Output the [x, y] coordinate of the center of the cell containing the given text.  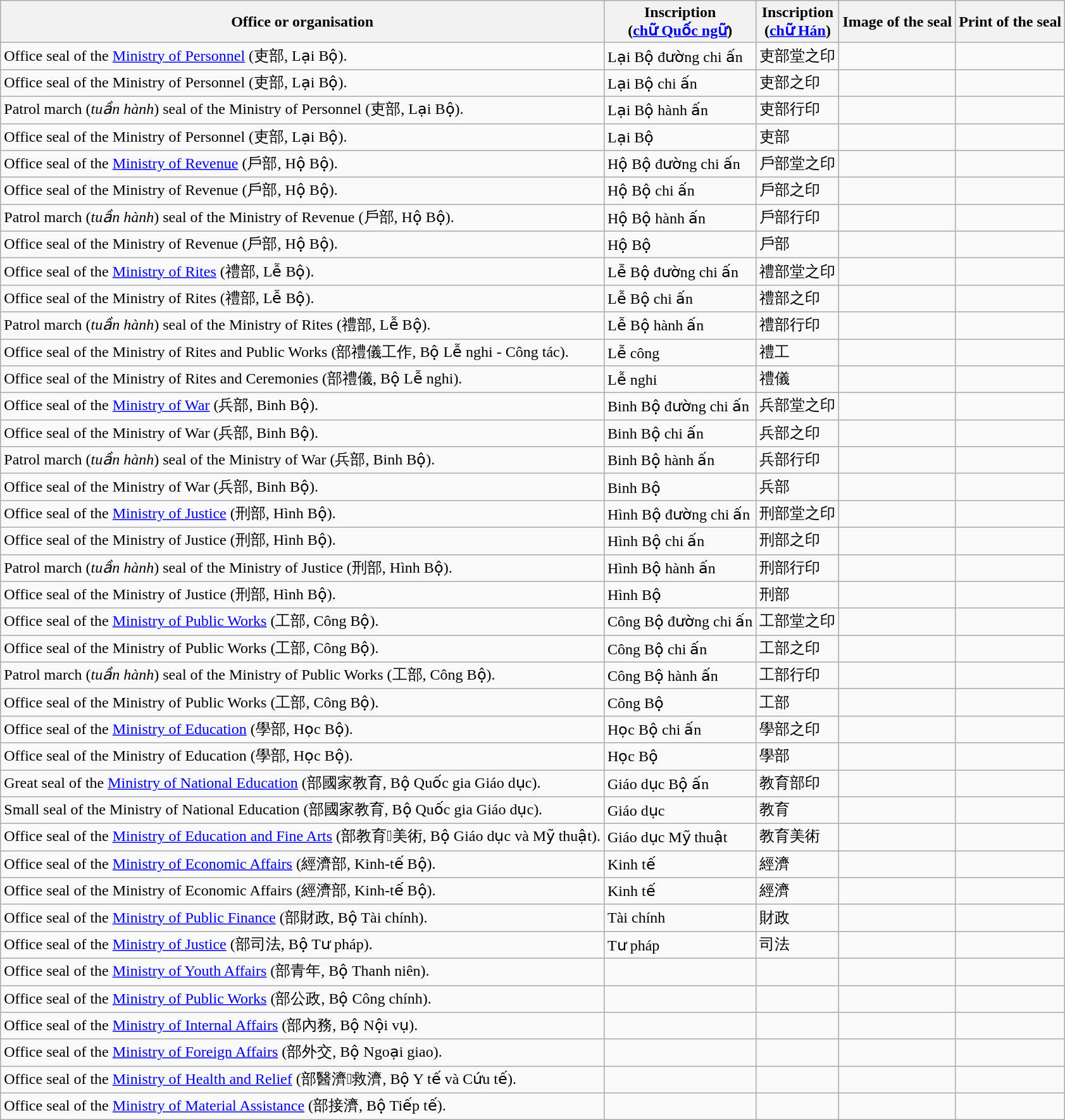
Công Bộ [680, 702]
禮儀 [797, 380]
Công Bộ hành ấn [680, 676]
Office seal of the Ministry of Health and Relief (部醫濟𡝕救濟, Bộ Y tế và Cứu tế). [302, 1080]
司法 [797, 945]
Lễ Bộ hành ấn [680, 325]
吏部 [797, 137]
Hộ Bộ chi ấn [680, 191]
Lễ Bộ chi ấn [680, 299]
Office seal of the Ministry of Rites and Public Works (部禮儀工作, Bộ Lễ nghi - Công tác). [302, 353]
戶部之印 [797, 191]
Hộ Bộ [680, 244]
Patrol march (tuần hành) seal of the Ministry of War (兵部, Binh Bộ). [302, 461]
刑部 [797, 595]
Binh Bộ hành ấn [680, 461]
禮部行印 [797, 325]
Học Bộ [680, 757]
Lễ Bộ đường chi ấn [680, 272]
Office seal of the Ministry of Internal Affairs (部內務, Bộ Nội vụ). [302, 1026]
Patrol march (tuần hành) seal of the Ministry of Revenue (戶部, Hộ Bộ). [302, 218]
Tư pháp [680, 945]
Office seal of the Ministry of Public Works (部公政, Bộ Công chính). [302, 999]
Binh Bộ [680, 487]
Binh Bộ đường chi ấn [680, 406]
Lại Bộ [680, 137]
Print of the seal [1010, 22]
Lại Bộ đường chi ấn [680, 56]
刑部堂之印 [797, 514]
Hình Bộ [680, 595]
禮工 [797, 353]
Patrol march (tuần hành) seal of the Ministry of Rites (禮部, Lễ Bộ). [302, 325]
兵部堂之印 [797, 406]
吏部行印 [797, 110]
Công Bộ đường chi ấn [680, 621]
工部 [797, 702]
學部之印 [797, 729]
戶部行印 [797, 218]
吏部堂之印 [797, 56]
Office seal of the Ministry of Justice (部司法, Bộ Tư pháp). [302, 945]
Hình Bộ chi ấn [680, 540]
Office or organisation [302, 22]
Office seal of the Ministry of Foreign Affairs (部外交, Bộ Ngoại giao). [302, 1053]
Lại Bộ chi ấn [680, 84]
Great seal of the Ministry of National Education (部國家教育, Bộ Quốc gia Giáo dục). [302, 783]
Lễ nghi [680, 380]
Hộ Bộ hành ấn [680, 218]
工部之印 [797, 649]
戶部堂之印 [797, 165]
Image of the seal [897, 22]
Giáo dục [680, 810]
財政 [797, 918]
Công Bộ chi ấn [680, 649]
Tài chính [680, 918]
教育部印 [797, 783]
工部行印 [797, 676]
Học Bộ chi ấn [680, 729]
Hộ Bộ đường chi ấn [680, 165]
Lại Bộ hành ấn [680, 110]
教育美術 [797, 838]
Patrol march (tuần hành) seal of the Ministry of Justice (刑部, Hình Bộ). [302, 568]
Office seal of the Ministry of Public Finance (部財政, Bộ Tài chính). [302, 918]
禮部堂之印 [797, 272]
教育 [797, 810]
Giáo dục Bộ ấn [680, 783]
Binh Bộ chi ấn [680, 433]
兵部 [797, 487]
Hình Bộ hành ấn [680, 568]
Small seal of the Ministry of National Education (部國家教育, Bộ Quốc gia Giáo dục). [302, 810]
Office seal of the Ministry of Youth Affairs (部青年, Bộ Thanh niên). [302, 972]
Office seal of the Ministry of Education and Fine Arts (部教育𡝕美術, Bộ Giáo dục và Mỹ thuật). [302, 838]
Office seal of the Ministry of Material Assistance (部接濟, Bộ Tiếp tế). [302, 1106]
兵部行印 [797, 461]
兵部之印 [797, 433]
Patrol march (tuần hành) seal of the Ministry of Public Works (工部, Công Bộ). [302, 676]
Patrol march (tuần hành) seal of the Ministry of Personnel (吏部, Lại Bộ). [302, 110]
刑部之印 [797, 540]
Inscription(chữ Hán) [797, 22]
刑部行印 [797, 568]
吏部之印 [797, 84]
Hình Bộ đường chi ấn [680, 514]
Office seal of the Ministry of Rites and Ceremonies (部禮儀, Bộ Lễ nghi). [302, 380]
學部 [797, 757]
戶部 [797, 244]
Lễ công [680, 353]
Giáo dục Mỹ thuật [680, 838]
禮部之印 [797, 299]
Inscription(chữ Quốc ngữ) [680, 22]
工部堂之印 [797, 621]
